Output the [X, Y] coordinate of the center of the cell containing the given text.  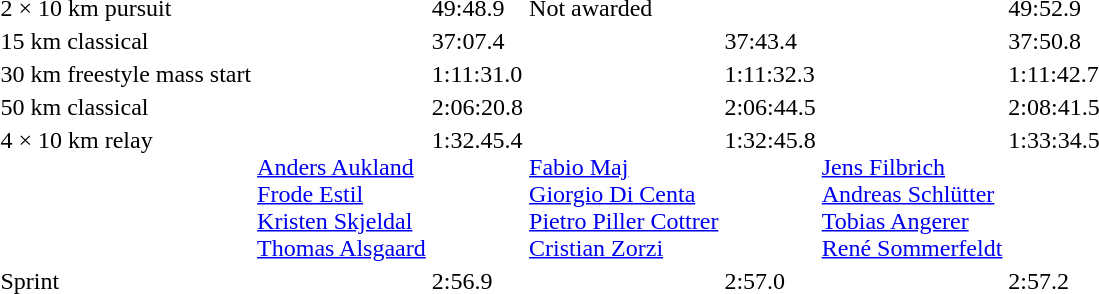
2:06:44.5 [770, 107]
Fabio MajGiorgio Di CentaPietro Piller CottrerCristian Zorzi [624, 194]
Anders AuklandFrode EstilKristen SkjeldalThomas Alsgaard [342, 194]
1:32.45.4 [477, 194]
1:11:31.0 [477, 74]
37:07.4 [477, 41]
Jens Filbrich Andreas SchlütterTobias AngererRené Sommerfeldt [912, 194]
1:32:45.8 [770, 194]
1:11:32.3 [770, 74]
37:43.4 [770, 41]
2:06:20.8 [477, 107]
